From the cell containing the given text, extract its center point as [x, y] coordinate. 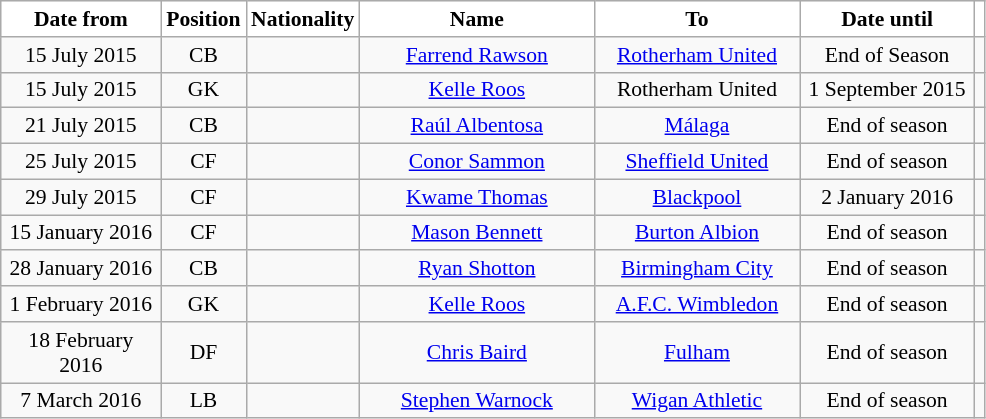
Blackpool [696, 197]
1 September 2015 [888, 90]
2 January 2016 [888, 197]
25 July 2015 [81, 162]
Sheffield United [696, 162]
Burton Albion [696, 233]
A.F.C. Wimbledon [696, 304]
29 July 2015 [81, 197]
Raúl Albentosa [476, 126]
Farrend Rawson [476, 55]
Fulham [696, 352]
Position [204, 19]
Stephen Warnock [476, 401]
Ryan Shotton [476, 269]
Conor Sammon [476, 162]
Mason Bennett [476, 233]
Date until [888, 19]
Málaga [696, 126]
LB [204, 401]
15 January 2016 [81, 233]
Date from [81, 19]
Birmingham City [696, 269]
Nationality [302, 19]
Chris Baird [476, 352]
28 January 2016 [81, 269]
1 February 2016 [81, 304]
Kwame Thomas [476, 197]
7 March 2016 [81, 401]
DF [204, 352]
Name [476, 19]
Wigan Athletic [696, 401]
21 July 2015 [81, 126]
To [696, 19]
18 February 2016 [81, 352]
End of Season [888, 55]
